Pinpoint the cell where the given text exists, returning its [X, Y] midpoint coordinate. 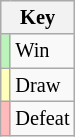
Key [38, 17]
Draw [42, 85]
Defeat [42, 118]
Win [42, 51]
